Return the [x, y] coordinate for the center point of the cell that contains the specified text.  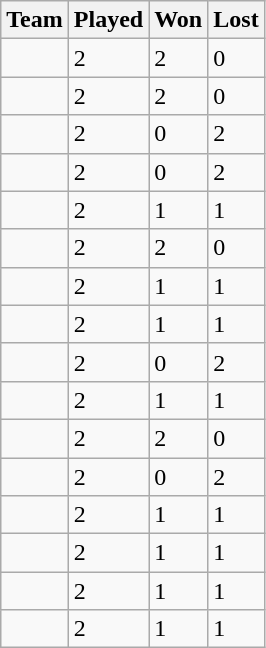
Won [178, 20]
Team [35, 20]
Lost [236, 20]
Played [108, 20]
